Output the (X, Y) coordinate of the center of the cell containing the given text.  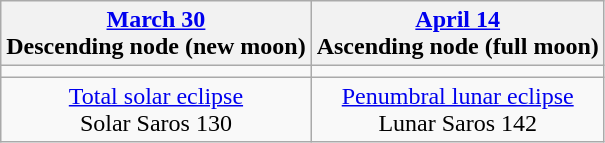
Penumbral lunar eclipseLunar Saros 142 (458, 110)
March 30Descending node (new moon) (156, 34)
April 14Ascending node (full moon) (458, 34)
Total solar eclipseSolar Saros 130 (156, 110)
